Pinpoint the cell where the given text exists, returning its (x, y) midpoint coordinate. 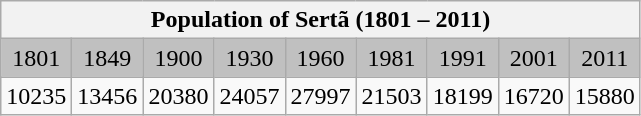
1801 (36, 58)
Population of Sertã (1801 – 2011) (321, 20)
1981 (392, 58)
16720 (534, 96)
1900 (178, 58)
21503 (392, 96)
1960 (320, 58)
20380 (178, 96)
18199 (462, 96)
24057 (250, 96)
1991 (462, 58)
13456 (108, 96)
1930 (250, 58)
15880 (604, 96)
10235 (36, 96)
27997 (320, 96)
2001 (534, 58)
2011 (604, 58)
1849 (108, 58)
